Detect which cell encompasses the target text, then output its (X, Y) center coordinate. 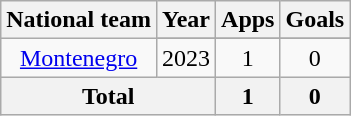
2023 (186, 58)
Goals (315, 20)
Montenegro (79, 58)
Year (186, 20)
Apps (248, 20)
National team (79, 20)
Total (108, 96)
